Output the (x, y) coordinate of the center of the cell containing the given text.  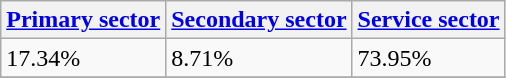
8.71% (259, 58)
Secondary sector (259, 20)
Service sector (428, 20)
73.95% (428, 58)
17.34% (84, 58)
Primary sector (84, 20)
